For the text-containing cell, return its midpoint in [X, Y] coordinate format. 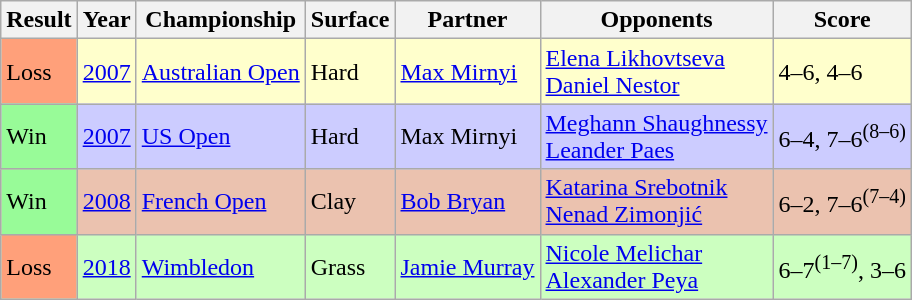
2008 [106, 202]
Opponents [656, 20]
Surface [350, 20]
Katarina Srebotnik Nenad Zimonjić [656, 202]
Wimbledon [220, 266]
2018 [106, 266]
6–2, 7–6(7–4) [842, 202]
Score [842, 20]
6–4, 7–6(8–6) [842, 136]
Nicole Melichar Alexander Peya [656, 266]
Meghann Shaughnessy Leander Paes [656, 136]
Championship [220, 20]
Grass [350, 266]
French Open [220, 202]
Year [106, 20]
Elena Likhovtseva Daniel Nestor [656, 72]
Result [39, 20]
6–7(1–7), 3–6 [842, 266]
Jamie Murray [468, 266]
Australian Open [220, 72]
US Open [220, 136]
Bob Bryan [468, 202]
Clay [350, 202]
4–6, 4–6 [842, 72]
Partner [468, 20]
